Scan for the cell matching the given text and deliver its (x, y) coordinate at center. 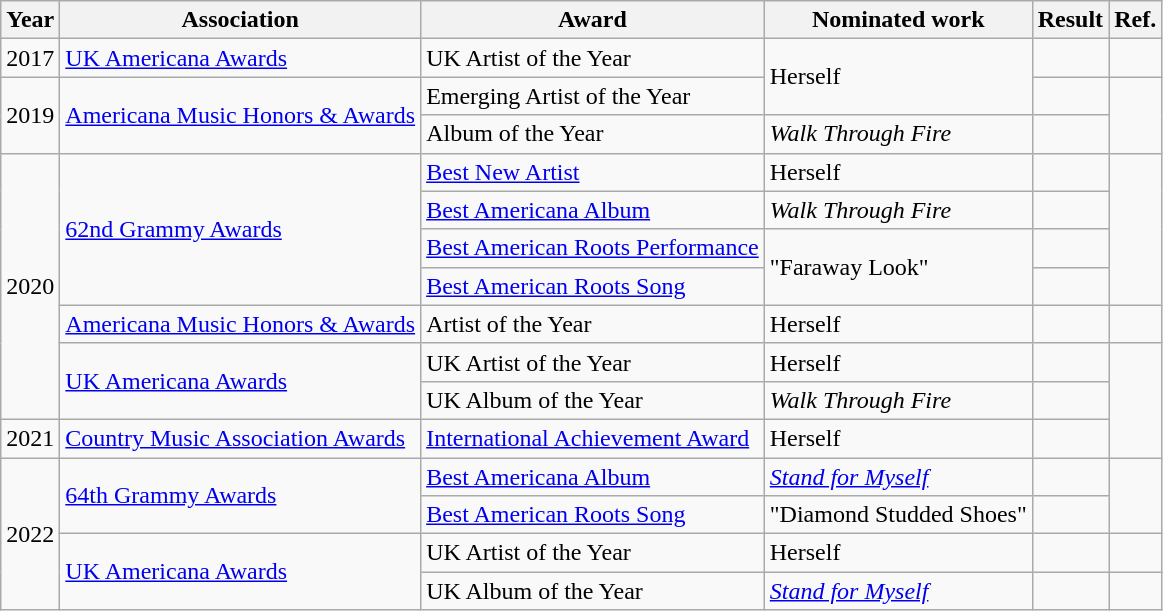
2017 (30, 58)
Emerging Artist of the Year (593, 96)
Result (1070, 20)
"Diamond Studded Shoes" (898, 515)
Best New Artist (593, 172)
Nominated work (898, 20)
62nd Grammy Awards (240, 229)
2021 (30, 438)
International Achievement Award (593, 438)
Ref. (1136, 20)
Award (593, 20)
Best American Roots Performance (593, 248)
Album of the Year (593, 134)
2019 (30, 115)
Artist of the Year (593, 324)
64th Grammy Awards (240, 496)
2020 (30, 286)
"Faraway Look" (898, 267)
2022 (30, 534)
Year (30, 20)
Association (240, 20)
Country Music Association Awards (240, 438)
